Determine the (x, y) coordinate at the center of the cell enclosing the given text.  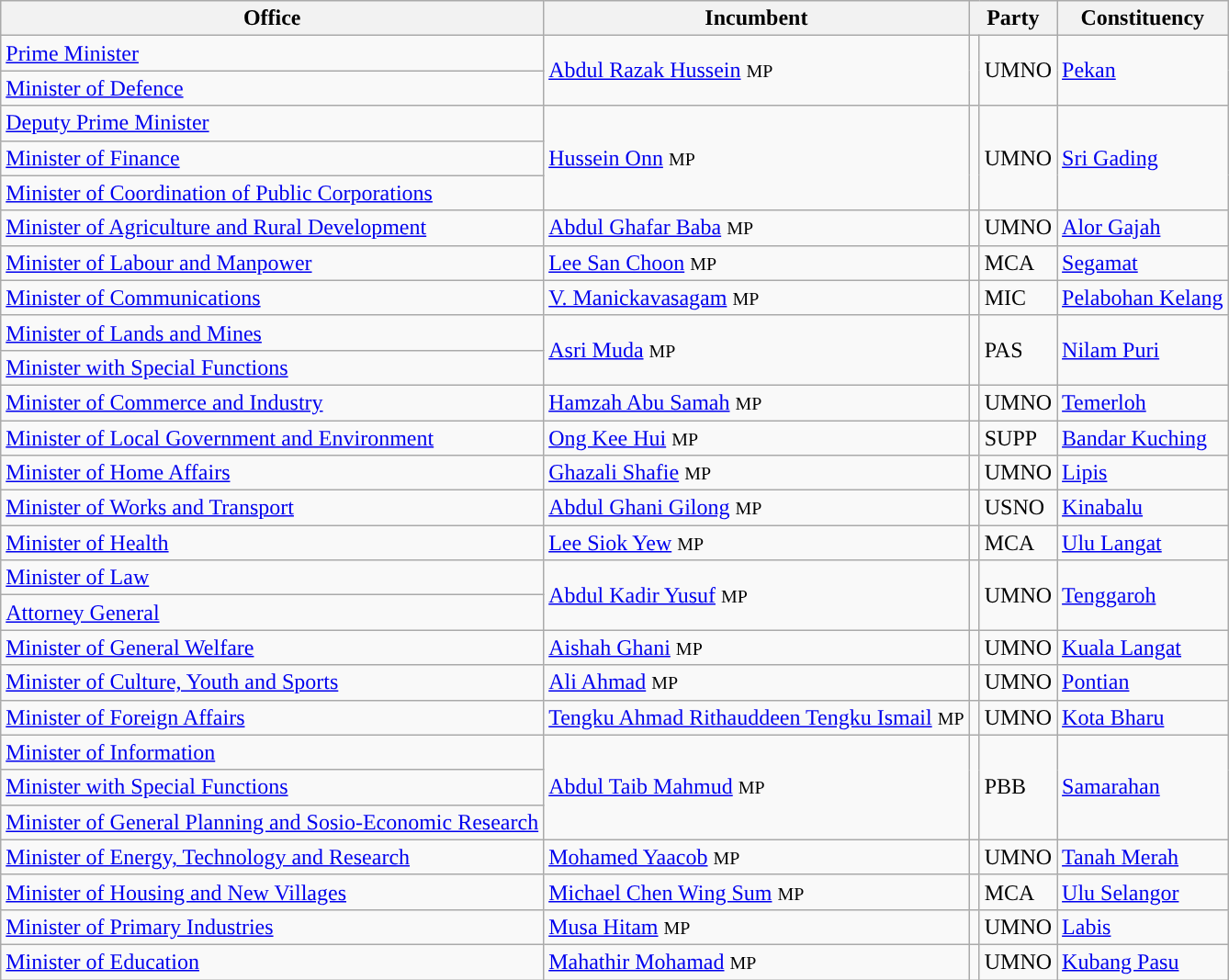
Minister of Education (272, 962)
Temerloh (1143, 402)
Minister of Defence (272, 88)
Minister of Housing and New Villages (272, 892)
Aishah Ghani MP (757, 648)
V. Manickavasagam MP (757, 298)
Minister of Commerce and Industry (272, 402)
Samarahan (1143, 787)
Ghazali Shafie MP (757, 473)
Prime Minister (272, 53)
Pelabohan Kelang (1143, 298)
SUPP (1018, 438)
Ali Ahmad MP (757, 682)
Kubang Pasu (1143, 962)
Minister of Foreign Affairs (272, 717)
Sri Gading (1143, 158)
Abdul Ghani Gilong MP (757, 508)
Abdul Ghafar Baba MP (757, 228)
PAS (1018, 350)
Michael Chen Wing Sum MP (757, 892)
Minister of General Welfare (272, 648)
PBB (1018, 787)
Lipis (1143, 473)
Tenggaroh (1143, 595)
Asri Muda MP (757, 350)
Tanah Merah (1143, 857)
MIC (1018, 298)
Minister of Finance (272, 158)
Lee San Choon MP (757, 263)
Mohamed Yaacob MP (757, 857)
Minister of Energy, Technology and Research (272, 857)
Labis (1143, 927)
Minister of Labour and Manpower (272, 263)
Minister of Culture, Youth and Sports (272, 682)
Incumbent (757, 18)
Hamzah Abu Samah MP (757, 402)
Minister of Coordination of Public Corporations (272, 193)
Ulu Langat (1143, 543)
Minister of Health (272, 543)
Minister of Agriculture and Rural Development (272, 228)
Party (1012, 18)
Minister of Local Government and Environment (272, 438)
Deputy Prime Minister (272, 123)
Kota Bharu (1143, 717)
Constituency (1143, 18)
Minister of Primary Industries (272, 927)
Mahathir Mohamad MP (757, 962)
Kinabalu (1143, 508)
Segamat (1143, 263)
Tengku Ahmad Rithauddeen Tengku Ismail MP (757, 717)
Hussein Onn MP (757, 158)
Abdul Taib Mahmud MP (757, 787)
Pontian (1143, 682)
Musa Hitam MP (757, 927)
Abdul Kadir Yusuf MP (757, 595)
Minister of Law (272, 578)
Nilam Puri (1143, 350)
Ulu Selangor (1143, 892)
Minister of Works and Transport (272, 508)
Pekan (1143, 71)
Minister of Information (272, 752)
Minister of Lands and Mines (272, 332)
Ong Kee Hui MP (757, 438)
Attorney General (272, 613)
Office (272, 18)
Bandar Kuching (1143, 438)
Minister of General Planning and Sosio-Economic Research (272, 822)
USNO (1018, 508)
Lee Siok Yew MP (757, 543)
Minister of Communications (272, 298)
Kuala Langat (1143, 648)
Alor Gajah (1143, 228)
Abdul Razak Hussein MP (757, 71)
Minister of Home Affairs (272, 473)
